Return the [X, Y] coordinate for the center point of the cell that contains the specified text.  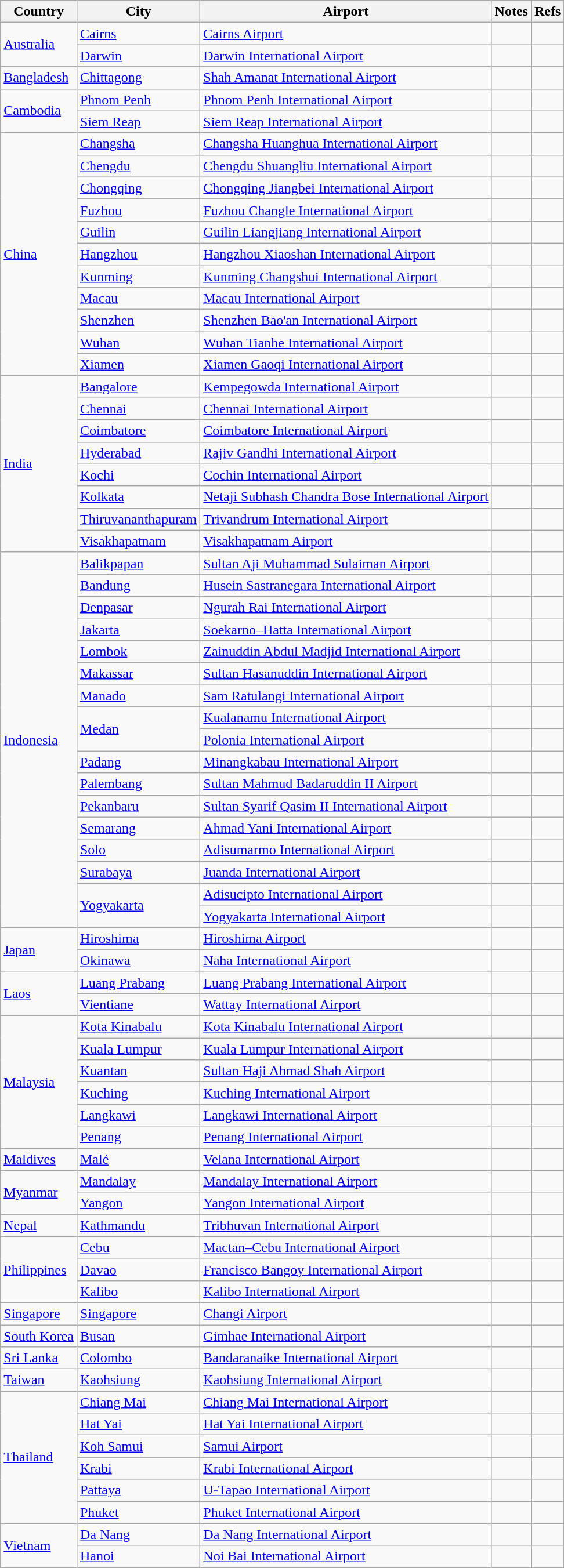
Semarang [138, 828]
Siem Reap [138, 122]
Philippines [39, 1269]
Sri Lanka [39, 1358]
Phuket [138, 1512]
Siem Reap International Airport [346, 122]
Sultan Haji Ahmad Shah Airport [346, 1071]
Padang [138, 762]
Penang [138, 1137]
Husein Sastranegara International Airport [346, 585]
Cairns [138, 34]
Vietnam [39, 1545]
Wattay International Airport [346, 1005]
Yogyakarta International Airport [346, 916]
Kuching [138, 1093]
Velana International Airport [346, 1159]
Hat Yai International Airport [346, 1424]
South Korea [39, 1335]
Bandung [138, 585]
Guilin Liangjiang International Airport [346, 232]
Sultan Mahmud Badaruddin II Airport [346, 784]
Australia [39, 45]
Langkawi International Airport [346, 1115]
Hiroshima Airport [346, 938]
Yangon International Airport [346, 1203]
Shenzhen Bao'an International Airport [346, 321]
Darwin International Airport [346, 56]
Kunming [138, 277]
Cochin International Airport [346, 475]
Trivandrum International Airport [346, 519]
Hyderabad [138, 453]
Koh Samui [138, 1446]
Japan [39, 949]
Fuzhou Changle International Airport [346, 210]
Shah Amanat International Airport [346, 78]
Notes [511, 12]
Noi Bai International Airport [346, 1556]
Xiamen [138, 365]
Ngurah Rai International Airport [346, 607]
Juanda International Airport [346, 872]
Laos [39, 994]
Coimbatore [138, 431]
Hangzhou [138, 254]
Colombo [138, 1358]
Davao [138, 1269]
Guilin [138, 232]
Balikpapan [138, 563]
Thailand [39, 1457]
Okinawa [138, 960]
Refs [547, 12]
City [138, 12]
Lombok [138, 652]
Polonia International Airport [346, 740]
Mactan–Cebu International Airport [346, 1247]
Gimhae International Airport [346, 1335]
Visakhapatnam [138, 541]
Minangkabau International Airport [346, 762]
Kaohsiung [138, 1380]
Kualanamu International Airport [346, 718]
Da Nang [138, 1534]
Wuhan [138, 343]
Krabi [138, 1468]
Wuhan Tianhe International Airport [346, 343]
Chengdu Shuangliu International Airport [346, 166]
Changi Airport [346, 1313]
Phuket International Airport [346, 1512]
Nepal [39, 1225]
Yogyakarta [138, 905]
Busan [138, 1335]
Chongqing Jiangbei International Airport [346, 188]
Thiruvananthapuram [138, 519]
Chongqing [138, 188]
Phnom Penh [138, 100]
Solo [138, 850]
Kathmandu [138, 1225]
Langkawi [138, 1115]
Malé [138, 1159]
U-Tapao International Airport [346, 1490]
Chennai [138, 409]
Hiroshima [138, 938]
Fuzhou [138, 210]
Kalibo International Airport [346, 1291]
Xiamen Gaoqi International Airport [346, 365]
Changsha Huanghua International Airport [346, 144]
Macau International Airport [346, 299]
Kota Kinabalu [138, 1027]
Manado [138, 696]
Airport [346, 12]
Macau [138, 299]
Chennai International Airport [346, 409]
Kota Kinabalu International Airport [346, 1027]
Kaohsiung International Airport [346, 1380]
Mandalay [138, 1181]
Chiang Mai International Airport [346, 1402]
Bangalore [138, 387]
India [39, 464]
Soekarno–Hatta International Airport [346, 629]
Taiwan [39, 1380]
Netaji Subhash Chandra Bose International Airport [346, 497]
Phnom Penh International Airport [346, 100]
Rajiv Gandhi International Airport [346, 453]
Sam Ratulangi International Airport [346, 696]
Sultan Aji Muhammad Sulaiman Airport [346, 563]
Da Nang International Airport [346, 1534]
Makassar [138, 674]
Kolkata [138, 497]
Medan [138, 729]
Pattaya [138, 1490]
Zainuddin Abdul Madjid International Airport [346, 652]
Cebu [138, 1247]
Ahmad Yani International Airport [346, 828]
Coimbatore International Airport [346, 431]
Shenzhen [138, 321]
Sultan Hasanuddin International Airport [346, 674]
Kuala Lumpur [138, 1049]
Kempegowda International Airport [346, 387]
Hat Yai [138, 1424]
Hanoi [138, 1556]
Kochi [138, 475]
Country [39, 12]
Malaysia [39, 1082]
Indonesia [39, 740]
Changsha [138, 144]
Kuantan [138, 1071]
Bandaranaike International Airport [346, 1358]
Kuala Lumpur International Airport [346, 1049]
Chiang Mai [138, 1402]
Chittagong [138, 78]
Kuching International Airport [346, 1093]
Kunming Changshui International Airport [346, 277]
Cambodia [39, 111]
Surabaya [138, 872]
Visakhapatnam Airport [346, 541]
Denpasar [138, 607]
Kalibo [138, 1291]
Krabi International Airport [346, 1468]
Maldives [39, 1159]
Hangzhou Xiaoshan International Airport [346, 254]
Adisucipto International Airport [346, 894]
Mandalay International Airport [346, 1181]
Jakarta [138, 629]
Sultan Syarif Qasim II International Airport [346, 806]
Adisumarmo International Airport [346, 850]
Chengdu [138, 166]
Tribhuvan International Airport [346, 1225]
Naha International Airport [346, 960]
Darwin [138, 56]
Yangon [138, 1203]
Pekanbaru [138, 806]
Francisco Bangoy International Airport [346, 1269]
China [39, 254]
Luang Prabang International Airport [346, 983]
Vientiane [138, 1005]
Penang International Airport [346, 1137]
Luang Prabang [138, 983]
Samui Airport [346, 1446]
Bangladesh [39, 78]
Cairns Airport [346, 34]
Myanmar [39, 1192]
Palembang [138, 784]
